Extract the [x, y] coordinate from the center of the cell holding the provided text.  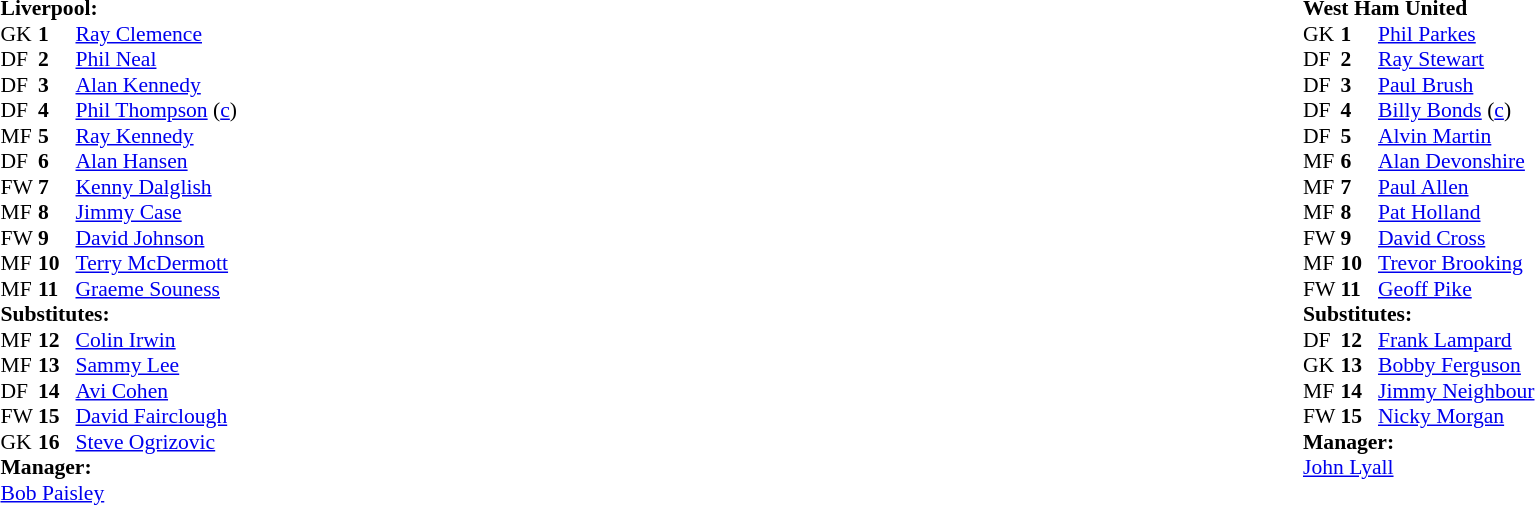
Ray Stewart [1456, 59]
Phil Parkes [1456, 34]
Ray Clemence [157, 34]
Phil Thompson (c) [157, 111]
Alan Kennedy [157, 85]
David Johnson [157, 238]
Paul Brush [1456, 85]
Sammy Lee [157, 365]
John Lyall [1418, 467]
Kenny Dalglish [157, 187]
Nicky Morgan [1456, 417]
David Cross [1456, 238]
Alan Devonshire [1456, 161]
Alan Hansen [157, 161]
Terry McDermott [157, 263]
Jimmy Case [157, 213]
Graeme Souness [157, 289]
Jimmy Neighbour [1456, 391]
Steve Ogrizovic [157, 442]
Bobby Ferguson [1456, 365]
Trevor Brooking [1456, 263]
Avi Cohen [157, 391]
Ray Kennedy [157, 136]
Paul Allen [1456, 187]
Phil Neal [157, 59]
Pat Holland [1456, 213]
Geoff Pike [1456, 289]
Frank Lampard [1456, 340]
Alvin Martin [1456, 136]
David Fairclough [157, 417]
16 [57, 442]
Billy Bonds (c) [1456, 111]
Colin Irwin [157, 340]
